Return [x, y] of the center of cell containing provided text 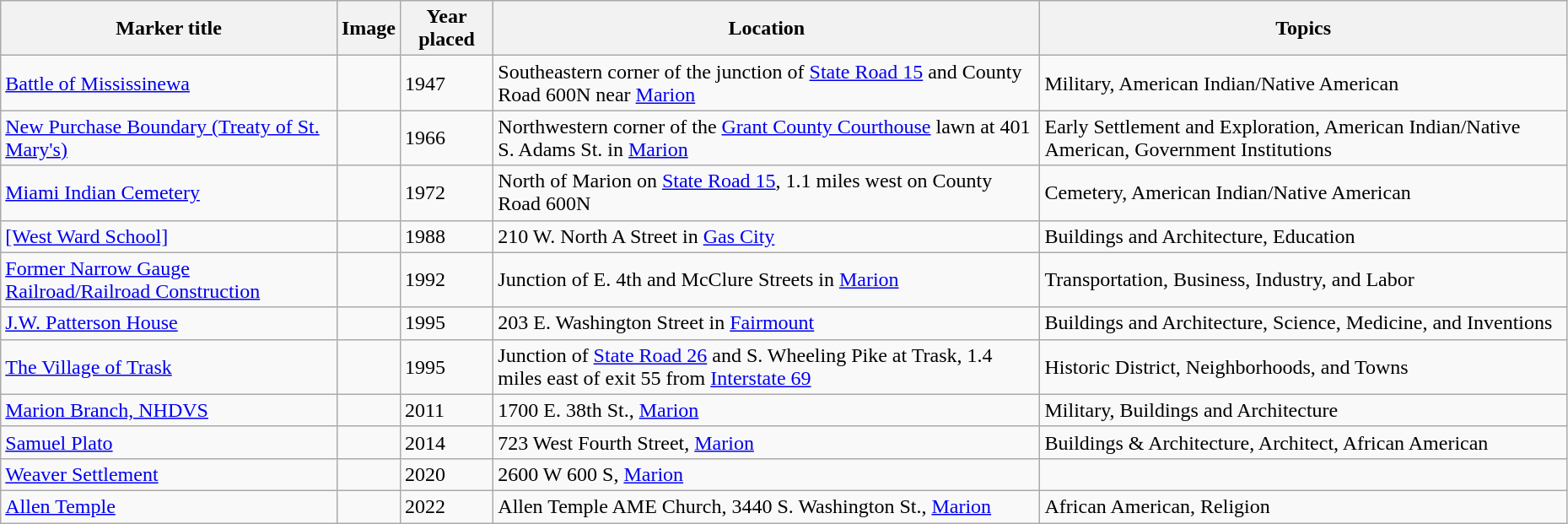
1947 [446, 83]
1988 [446, 236]
Buildings & Architecture, Architect, African American [1303, 442]
Year placed [446, 29]
203 E. Washington Street in Fairmount [767, 323]
2011 [446, 410]
1972 [446, 192]
African American, Religion [1303, 506]
The Village of Trask [169, 366]
1992 [446, 280]
Allen Temple AME Church, 3440 S. Washington St., Marion [767, 506]
Marker title [169, 29]
Military, American Indian/Native American [1303, 83]
New Purchase Boundary (Treaty of St. Mary's) [169, 138]
Cemetery, American Indian/Native American [1303, 192]
1966 [446, 138]
Transportation, Business, Industry, and Labor [1303, 280]
Marion Branch, NHDVS [169, 410]
Former Narrow Gauge Railroad/Railroad Construction [169, 280]
Image [368, 29]
1700 E. 38th St., Marion [767, 410]
Southeastern corner of the junction of State Road 15 and County Road 600N near Marion [767, 83]
Topics [1303, 29]
J.W. Patterson House [169, 323]
2020 [446, 474]
Historic District, Neighborhoods, and Towns [1303, 366]
2600 W 600 S, Marion [767, 474]
Buildings and Architecture, Science, Medicine, and Inventions [1303, 323]
Miami Indian Cemetery [169, 192]
Northwestern corner of the Grant County Courthouse lawn at 401 S. Adams St. in Marion [767, 138]
Military, Buildings and Architecture [1303, 410]
Early Settlement and Exploration, American Indian/Native American, Government Institutions [1303, 138]
210 W. North A Street in Gas City [767, 236]
Junction of E. 4th and McClure Streets in Marion [767, 280]
Battle of Mississinewa [169, 83]
2022 [446, 506]
Buildings and Architecture, Education [1303, 236]
Allen Temple [169, 506]
723 West Fourth Street, Marion [767, 442]
Samuel Plato [169, 442]
Location [767, 29]
[West Ward School] [169, 236]
North of Marion on State Road 15, 1.1 miles west on County Road 600N [767, 192]
2014 [446, 442]
Weaver Settlement [169, 474]
Junction of State Road 26 and S. Wheeling Pike at Trask, 1.4 miles east of exit 55 from Interstate 69 [767, 366]
